Determine the (X, Y) coordinate at the center of the cell enclosing the given text.  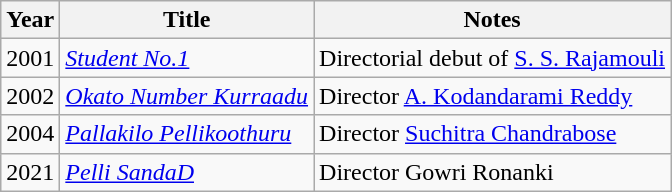
2021 (30, 172)
Directorial debut of S. S. Rajamouli (492, 58)
2001 (30, 58)
Pallakilo Pellikoothuru (187, 134)
Student No.1 (187, 58)
Pelli SandaD (187, 172)
2002 (30, 96)
Title (187, 20)
2004 (30, 134)
Director Suchitra Chandrabose (492, 134)
Notes (492, 20)
Director A. Kodandarami Reddy (492, 96)
Year (30, 20)
Director Gowri Ronanki (492, 172)
Okato Number Kurraadu (187, 96)
